Extract the [x, y] coordinate from the center of the cell holding the provided text.  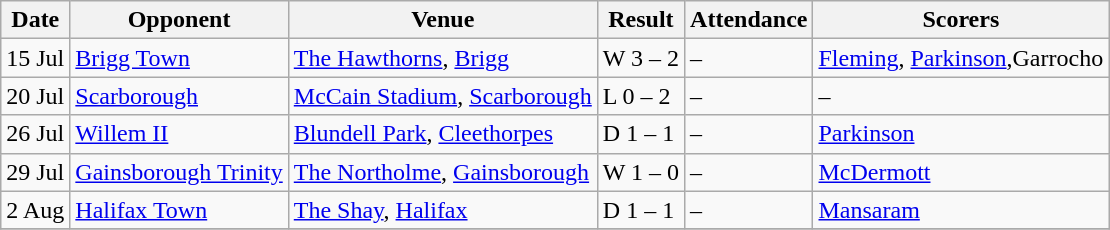
Halifax Town [179, 210]
McDermott [961, 172]
26 Jul [36, 134]
2 Aug [36, 210]
Fleming, Parkinson,Garrocho [961, 58]
Venue [442, 20]
Blundell Park, Cleethorpes [442, 134]
20 Jul [36, 96]
L 0 – 2 [640, 96]
W 1 – 0 [640, 172]
Date [36, 20]
McCain Stadium, Scarborough [442, 96]
The Hawthorns, Brigg [442, 58]
The Northolme, Gainsborough [442, 172]
29 Jul [36, 172]
W 3 – 2 [640, 58]
Attendance [749, 20]
Result [640, 20]
Parkinson [961, 134]
Opponent [179, 20]
Scarborough [179, 96]
Willem II [179, 134]
Gainsborough Trinity [179, 172]
The Shay, Halifax [442, 210]
Mansaram [961, 210]
Scorers [961, 20]
Brigg Town [179, 58]
15 Jul [36, 58]
